Find where the given text appears and provide that cell's center as [X, Y] coordinate. 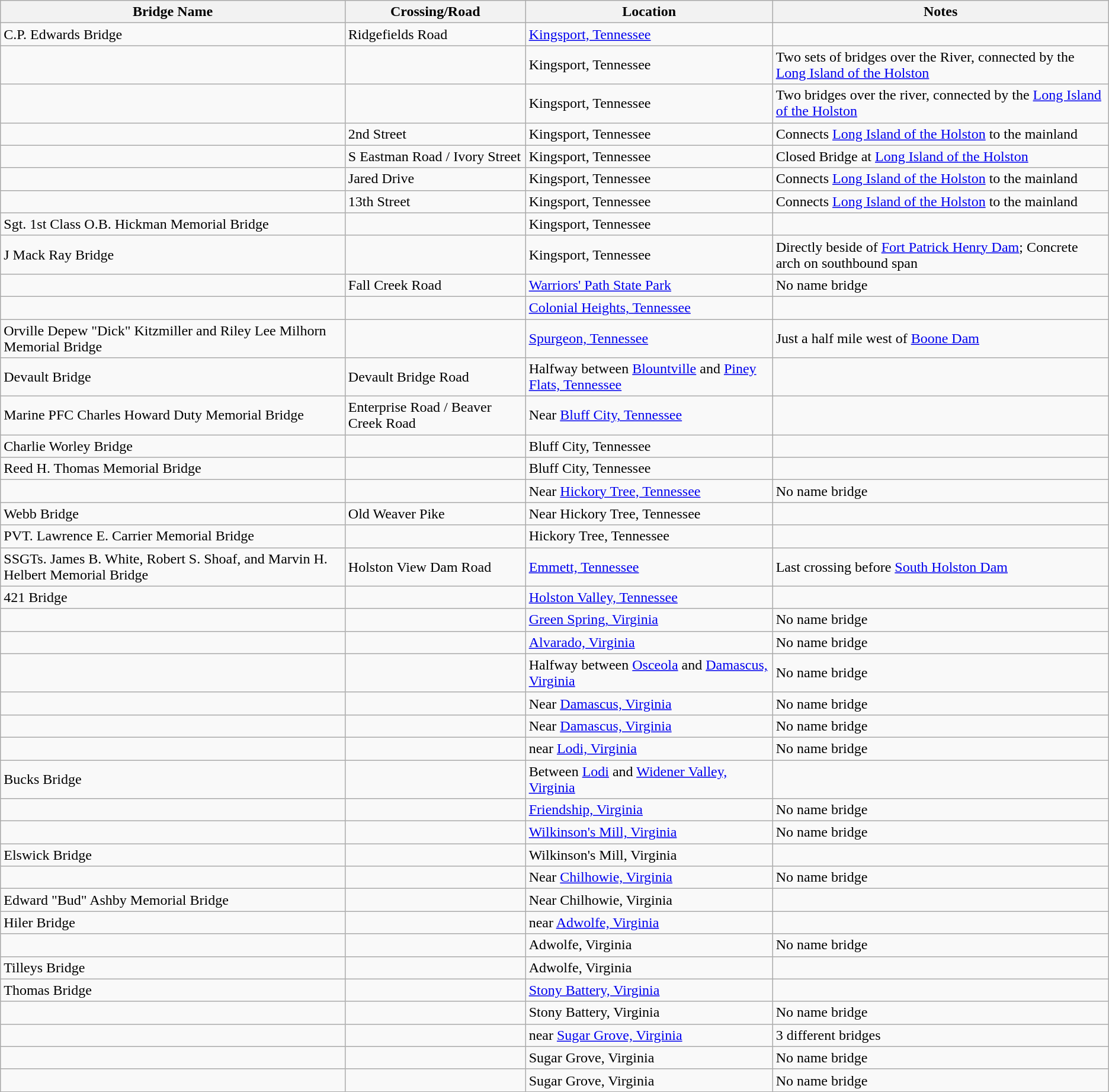
Webb Bridge [173, 514]
Jared Drive [435, 179]
Old Weaver Pike [435, 514]
Crossing/Road [435, 12]
Two sets of bridges over the River, connected by the Long Island of the Holston [941, 65]
Edward "Bud" Ashby Memorial Bridge [173, 900]
Bridge Name [173, 12]
3 different bridges [941, 1035]
Warriors' Path State Park [649, 285]
Near Bluff City, Tennessee [649, 416]
Fall Creek Road [435, 285]
Colonial Heights, Tennessee [649, 308]
Emmett, Tennessee [649, 566]
Elswick Bridge [173, 855]
Hickory Tree, Tennessee [649, 536]
Halfway between Blountville and Piney Flats, Tennessee [649, 377]
Closed Bridge at Long Island of the Holston [941, 156]
PVT. Lawrence E. Carrier Memorial Bridge [173, 536]
2nd Street [435, 134]
Spurgeon, Tennessee [649, 338]
Orville Depew "Dick" Kitzmiller and Riley Lee Milhorn Memorial Bridge [173, 338]
Location [649, 12]
Directly beside of Fort Patrick Henry Dam; Concrete arch on southbound span [941, 255]
Green Spring, Virginia [649, 620]
S Eastman Road / Ivory Street [435, 156]
Just a half mile west of Boone Dam [941, 338]
near Sugar Grove, Virginia [649, 1035]
Notes [941, 12]
13th Street [435, 201]
Hiler Bridge [173, 923]
Alvarado, Virginia [649, 642]
Two bridges over the river, connected by the Long Island of the Holston [941, 103]
Last crossing before South Holston Dam [941, 566]
Thomas Bridge [173, 990]
Tilleys Bridge [173, 968]
Sgt. 1st Class O.B. Hickman Memorial Bridge [173, 224]
421 Bridge [173, 597]
Holston View Dam Road [435, 566]
near Adwolfe, Virginia [649, 923]
Enterprise Road / Beaver Creek Road [435, 416]
Devault Bridge Road [435, 377]
Bucks Bridge [173, 779]
near Lodi, Virginia [649, 748]
Holston Valley, Tennessee [649, 597]
Marine PFC Charles Howard Duty Memorial Bridge [173, 416]
Halfway between Osceola and Damascus, Virginia [649, 673]
SSGTs. James B. White, Robert S. Shoaf, and Marvin H. Helbert Memorial Bridge [173, 566]
C.P. Edwards Bridge [173, 34]
Devault Bridge [173, 377]
Reed H. Thomas Memorial Bridge [173, 469]
J Mack Ray Bridge [173, 255]
Friendship, Virginia [649, 810]
Charlie Worley Bridge [173, 446]
Ridgefields Road [435, 34]
Between Lodi and Widener Valley, Virginia [649, 779]
